Determine the [x, y] coordinate at the center of the cell enclosing the given text.  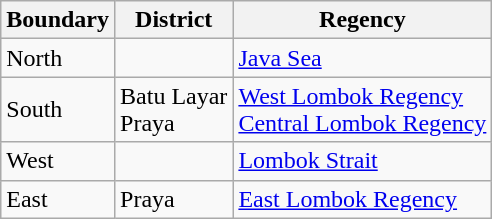
East Lombok Regency [362, 199]
North [58, 58]
Java Sea [362, 58]
West Lombok RegencyCentral Lombok Regency [362, 110]
District [174, 20]
Lombok Strait [362, 161]
Praya [174, 199]
East [58, 199]
Batu LayarPraya [174, 110]
West [58, 161]
South [58, 110]
Regency [362, 20]
Boundary [58, 20]
